Detect which cell encompasses the target text, then output its [X, Y] center coordinate. 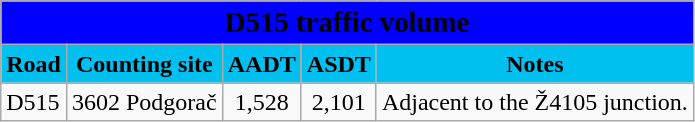
3602 Podgorač [144, 102]
AADT [262, 64]
2,101 [338, 102]
1,528 [262, 102]
ASDT [338, 64]
Counting site [144, 64]
Road [34, 64]
Notes [534, 64]
D515 traffic volume [348, 23]
D515 [34, 102]
Adjacent to the Ž4105 junction. [534, 102]
